Pinpoint the cell where the given text exists, returning its (x, y) midpoint coordinate. 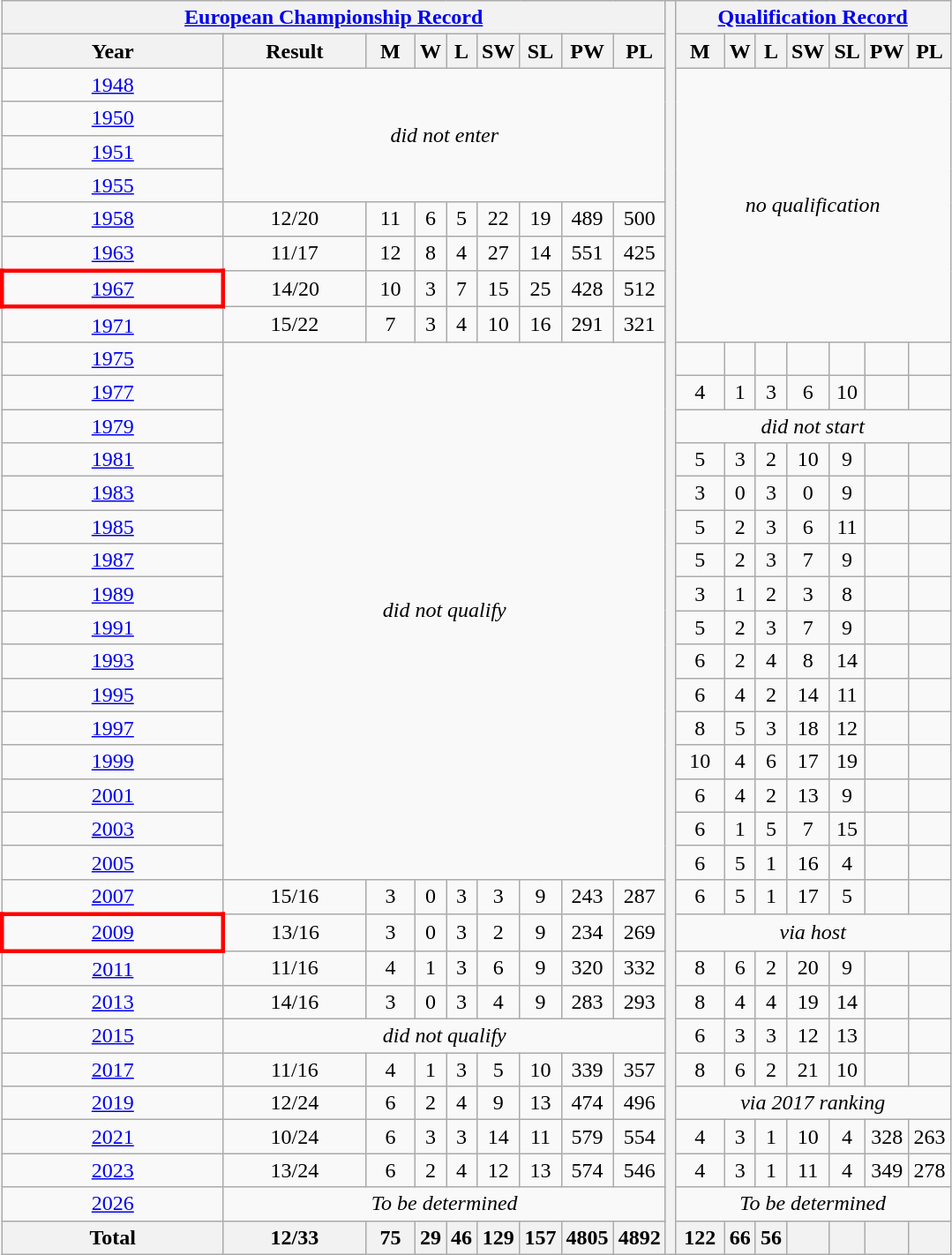
4892 (639, 1237)
18 (807, 728)
did not enter (445, 135)
2003 (113, 829)
1987 (113, 560)
4805 (588, 1237)
1985 (113, 527)
2005 (113, 862)
1981 (113, 460)
21 (807, 1070)
263 (930, 1137)
332 (639, 968)
10/24 (295, 1137)
12/33 (295, 1237)
1983 (113, 493)
234 (588, 932)
1989 (113, 594)
2001 (113, 795)
1967 (113, 289)
122 (700, 1237)
283 (588, 1003)
2026 (113, 1204)
574 (588, 1170)
2021 (113, 1137)
1950 (113, 118)
did not start (813, 426)
1979 (113, 426)
1955 (113, 185)
269 (639, 932)
no qualification (813, 205)
320 (588, 968)
512 (639, 289)
Total (113, 1237)
2023 (113, 1170)
Result (295, 51)
2019 (113, 1103)
278 (930, 1170)
1993 (113, 661)
2007 (113, 897)
1975 (113, 358)
328 (887, 1137)
287 (639, 897)
2011 (113, 968)
1991 (113, 627)
Year (113, 51)
25 (540, 289)
243 (588, 897)
496 (639, 1103)
27 (498, 253)
1948 (113, 85)
1951 (113, 152)
Qualification Record (813, 18)
1995 (113, 695)
339 (588, 1070)
22 (498, 219)
via host (813, 932)
15/16 (295, 897)
1997 (113, 728)
349 (887, 1170)
15/22 (295, 325)
489 (588, 219)
20 (807, 968)
via 2017 ranking (813, 1103)
12/24 (295, 1103)
1971 (113, 325)
13/16 (295, 932)
1963 (113, 253)
66 (739, 1237)
2009 (113, 932)
29 (431, 1237)
579 (588, 1137)
2015 (113, 1036)
291 (588, 325)
75 (390, 1237)
1999 (113, 762)
554 (639, 1137)
14/20 (295, 289)
14/16 (295, 1003)
12/20 (295, 219)
428 (588, 289)
129 (498, 1237)
2013 (113, 1003)
46 (462, 1237)
11/17 (295, 253)
13/24 (295, 1170)
157 (540, 1237)
425 (639, 253)
56 (771, 1237)
551 (588, 253)
546 (639, 1170)
293 (639, 1003)
321 (639, 325)
1958 (113, 219)
2017 (113, 1070)
357 (639, 1070)
European Championship Record (334, 18)
1977 (113, 392)
500 (639, 219)
474 (588, 1103)
